Capture the cell that displays the provided text and extract its [X, Y] central coordinate. 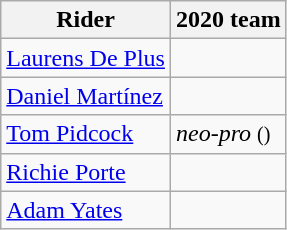
Daniel Martínez [86, 96]
neo-pro () [228, 134]
Laurens De Plus [86, 58]
Adam Yates [86, 210]
Rider [86, 20]
Tom Pidcock [86, 134]
2020 team [228, 20]
Richie Porte [86, 172]
